Find where the given text appears and provide that cell's center as [X, Y] coordinate. 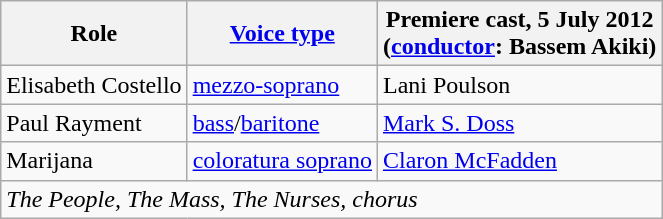
coloratura soprano [282, 161]
Premiere cast, 5 July 2012(conductor: Bassem Akiki) [519, 34]
Role [94, 34]
bass/baritone [282, 123]
Voice type [282, 34]
Elisabeth Costello [94, 85]
Marijana [94, 161]
Lani Poulson [519, 85]
The People, The Mass, The Nurses, chorus [332, 199]
Paul Rayment [94, 123]
Mark S. Doss [519, 123]
Claron McFadden [519, 161]
mezzo-soprano [282, 85]
